Search for the cell housing the specified text and yield its [X, Y] center coordinate. 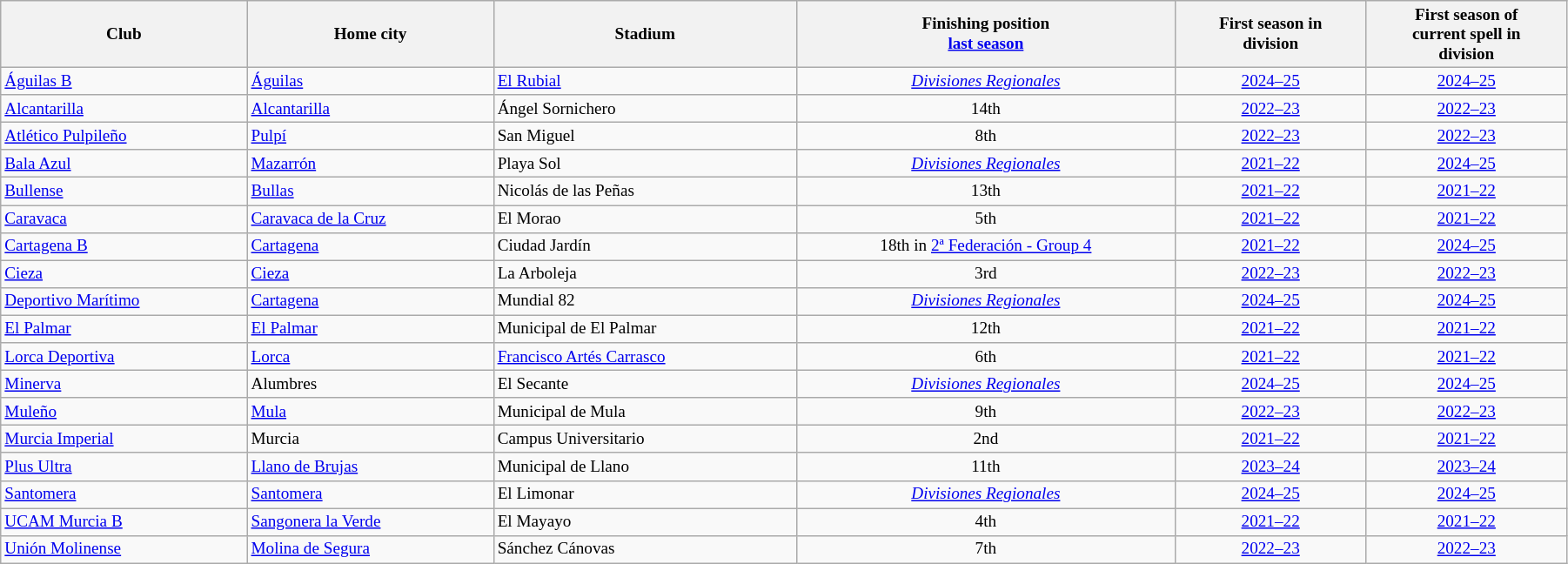
El Secante [645, 384]
Murcia Imperial [124, 440]
Bullense [124, 191]
Pulpí [371, 136]
Nicolás de las Peñas [645, 191]
6th [985, 357]
UCAM Murcia B [124, 521]
Alumbres [371, 384]
9th [985, 412]
11th [985, 467]
Murcia [371, 440]
Unión Molinense [124, 549]
Muleño [124, 412]
Sánchez Cánovas [645, 549]
5th [985, 218]
El Morao [645, 218]
Municipal de Llano [645, 467]
14th [985, 109]
First season indivision [1270, 35]
Caravaca [124, 218]
San Miguel [645, 136]
Mazarrón [371, 164]
Águilas B [124, 81]
Plus Ultra [124, 467]
El Limonar [645, 494]
Lorca [371, 357]
Mula [371, 412]
8th [985, 136]
2nd [985, 440]
Lorca Deportiva [124, 357]
Bullas [371, 191]
First season ofcurrent spell in division [1466, 35]
13th [985, 191]
Caravaca de la Cruz [371, 218]
Bala Azul [124, 164]
Francisco Artés Carrasco [645, 357]
7th [985, 549]
El Mayayo [645, 521]
Sangonera la Verde [371, 521]
Molina de Segura [371, 549]
Llano de Brujas [371, 467]
Minerva [124, 384]
Playa Sol [645, 164]
La Arboleja [645, 274]
Mundial 82 [645, 301]
Ciudad Jardín [645, 246]
El Rubial [645, 81]
Home city [371, 35]
Campus Universitario [645, 440]
Deportivo Marítimo [124, 301]
Municipal de El Palmar [645, 329]
18th in 2ª Federación - Group 4 [985, 246]
Club [124, 35]
Finishing positionlast season [985, 35]
Municipal de Mula [645, 412]
Stadium [645, 35]
Águilas [371, 81]
3rd [985, 274]
Cartagena B [124, 246]
Atlético Pulpileño [124, 136]
Ángel Sornichero [645, 109]
4th [985, 521]
12th [985, 329]
